From the cell containing the given text, extract its center point as (x, y) coordinate. 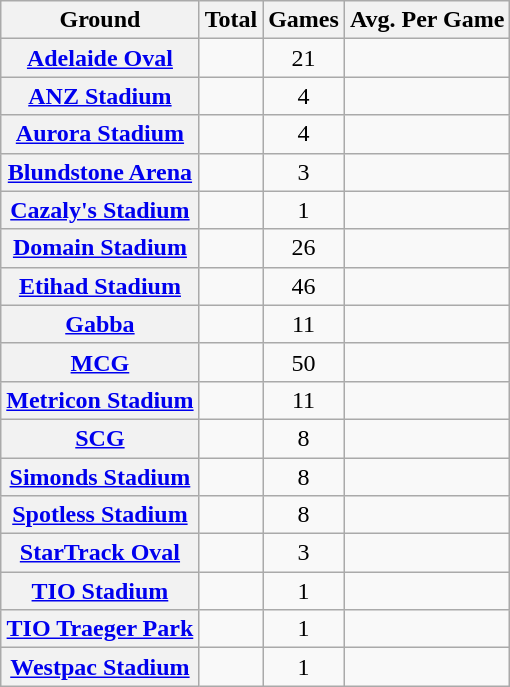
Ground (100, 20)
Domain Stadium (100, 248)
Games (304, 20)
SCG (100, 438)
Total (231, 20)
TIO Stadium (100, 591)
Metricon Stadium (100, 400)
ANZ Stadium (100, 96)
Aurora Stadium (100, 134)
Adelaide Oval (100, 58)
Cazaly's Stadium (100, 210)
Blundstone Arena (100, 172)
Gabba (100, 324)
21 (304, 58)
Simonds Stadium (100, 477)
50 (304, 362)
26 (304, 248)
Etihad Stadium (100, 286)
MCG (100, 362)
Avg. Per Game (426, 20)
TIO Traeger Park (100, 629)
Spotless Stadium (100, 515)
46 (304, 286)
StarTrack Oval (100, 553)
Westpac Stadium (100, 667)
